From the cell containing the given text, extract its center point as [x, y] coordinate. 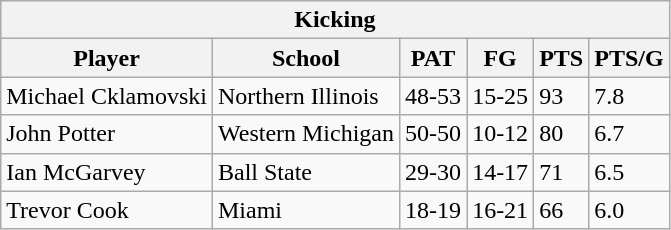
PTS/G [629, 58]
15-25 [500, 96]
Miami [306, 210]
6.5 [629, 172]
Northern Illinois [306, 96]
93 [562, 96]
Ian McGarvey [107, 172]
71 [562, 172]
6.7 [629, 134]
School [306, 58]
FG [500, 58]
48-53 [434, 96]
Michael Cklamovski [107, 96]
Player [107, 58]
John Potter [107, 134]
14-17 [500, 172]
10-12 [500, 134]
66 [562, 210]
Western Michigan [306, 134]
Trevor Cook [107, 210]
PTS [562, 58]
29-30 [434, 172]
50-50 [434, 134]
6.0 [629, 210]
PAT [434, 58]
80 [562, 134]
Ball State [306, 172]
Kicking [335, 20]
18-19 [434, 210]
16-21 [500, 210]
7.8 [629, 96]
